Determine the [x, y] coordinate at the center of the cell enclosing the given text.  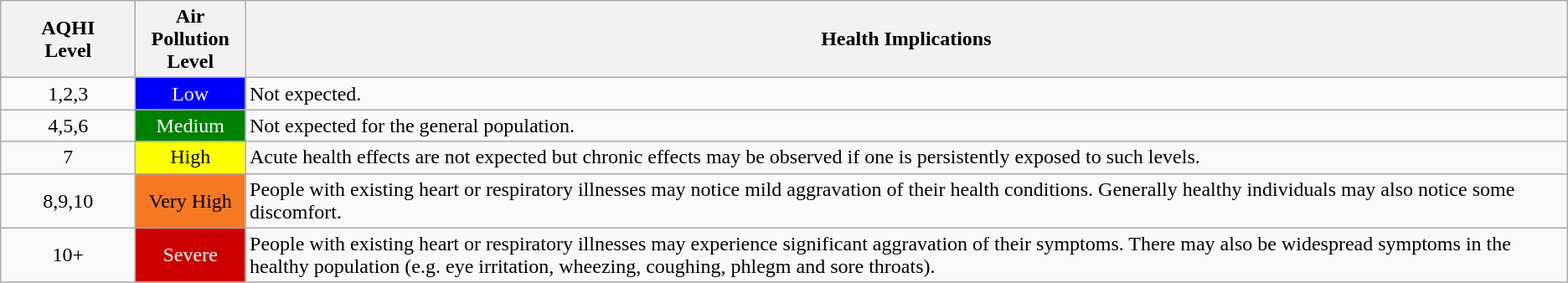
Low [191, 94]
8,9,10 [69, 201]
Not expected. [906, 94]
Not expected for the general population. [906, 126]
4,5,6 [69, 126]
Air PollutionLevel [191, 39]
Severe [191, 255]
High [191, 157]
Acute health effects are not expected but chronic effects may be observed if one is persistently exposed to such levels. [906, 157]
1,2,3 [69, 94]
AQHILevel [69, 39]
Very High [191, 201]
Medium [191, 126]
Health Implications [906, 39]
10+ [69, 255]
7 [69, 157]
